Search for the cell housing the specified text and yield its [x, y] center coordinate. 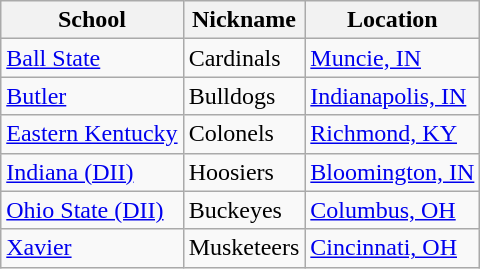
Muncie, IN [392, 58]
Bulldogs [244, 96]
Colonels [244, 134]
Butler [92, 96]
Cardinals [244, 58]
Richmond, KY [392, 134]
Indiana (DII) [92, 172]
Buckeyes [244, 210]
Eastern Kentucky [92, 134]
Xavier [92, 248]
Ohio State (DII) [92, 210]
Hoosiers [244, 172]
Columbus, OH [392, 210]
Ball State [92, 58]
Bloomington, IN [392, 172]
Musketeers [244, 248]
Location [392, 20]
Indianapolis, IN [392, 96]
Cincinnati, OH [392, 248]
Nickname [244, 20]
School [92, 20]
